Search for the cell housing the specified text and yield its [x, y] center coordinate. 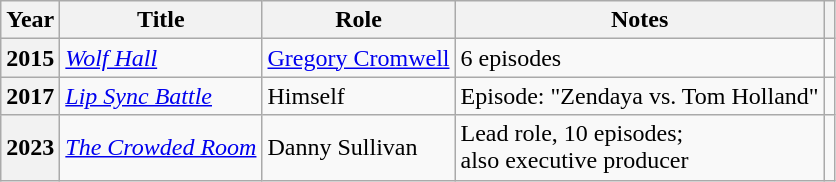
6 episodes [640, 58]
Wolf Hall [161, 58]
Lip Sync Battle [161, 96]
Himself [358, 96]
2017 [30, 96]
Danny Sullivan [358, 148]
2023 [30, 148]
Role [358, 20]
Year [30, 20]
Gregory Cromwell [358, 58]
Title [161, 20]
Lead role, 10 episodes; also executive producer [640, 148]
Episode: "Zendaya vs. Tom Holland" [640, 96]
Notes [640, 20]
2015 [30, 58]
The Crowded Room [161, 148]
